Locate the cell with the specified text and output its [X, Y] center coordinate. 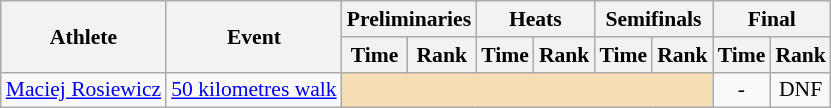
Semifinals [653, 19]
Event [254, 36]
Maciej Rosiewicz [84, 90]
- [742, 90]
Final [772, 19]
Heats [535, 19]
Preliminaries [409, 19]
DNF [800, 90]
Athlete [84, 36]
50 kilometres walk [254, 90]
